Determine the (x, y) coordinate at the center of the cell enclosing the given text.  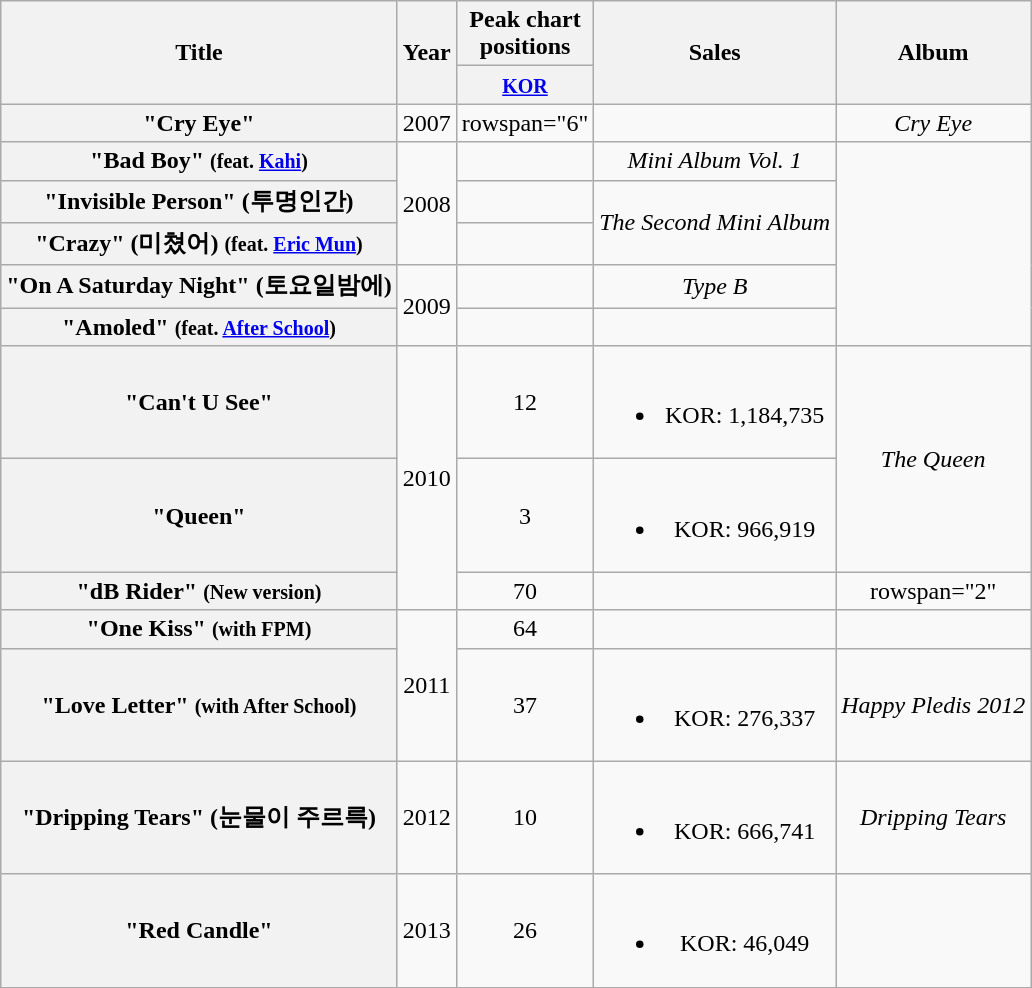
"Queen" (199, 516)
2011 (426, 686)
"Love Letter" (with After School) (199, 704)
12 (525, 402)
Peak chart positions (525, 34)
26 (525, 930)
Year (426, 52)
Album (934, 52)
"dB Rider" (New version) (199, 591)
3 (525, 516)
"One Kiss" (with FPM) (199, 629)
KOR (525, 85)
KOR: 666,741 (715, 818)
"Crazy" (미쳤어) (feat. Eric Mun) (199, 244)
2012 (426, 818)
"On A Saturday Night" (토요일밤에) (199, 286)
Cry Eye (934, 123)
"Dripping Tears" (눈물이 주르륵) (199, 818)
The Second Mini Album (715, 222)
"Invisible Person" (투명인간) (199, 202)
KOR: 276,337 (715, 704)
Title (199, 52)
rowspan="2" (934, 591)
64 (525, 629)
37 (525, 704)
"Amoled" (feat. After School) (199, 327)
Sales (715, 52)
KOR: 1,184,735 (715, 402)
Type B (715, 286)
"Can't U See" (199, 402)
The Queen (934, 459)
70 (525, 591)
KOR: 46,049 (715, 930)
"Cry Eye" (199, 123)
"Red Candle" (199, 930)
2009 (426, 306)
KOR: 966,919 (715, 516)
"Bad Boy" (feat. Kahi) (199, 161)
2007 (426, 123)
2010 (426, 478)
Happy Pledis 2012 (934, 704)
2008 (426, 204)
2013 (426, 930)
Dripping Tears (934, 818)
Mini Album Vol. 1 (715, 161)
10 (525, 818)
rowspan="6" (525, 123)
